Find where the given text appears and provide that cell's center as [X, Y] coordinate. 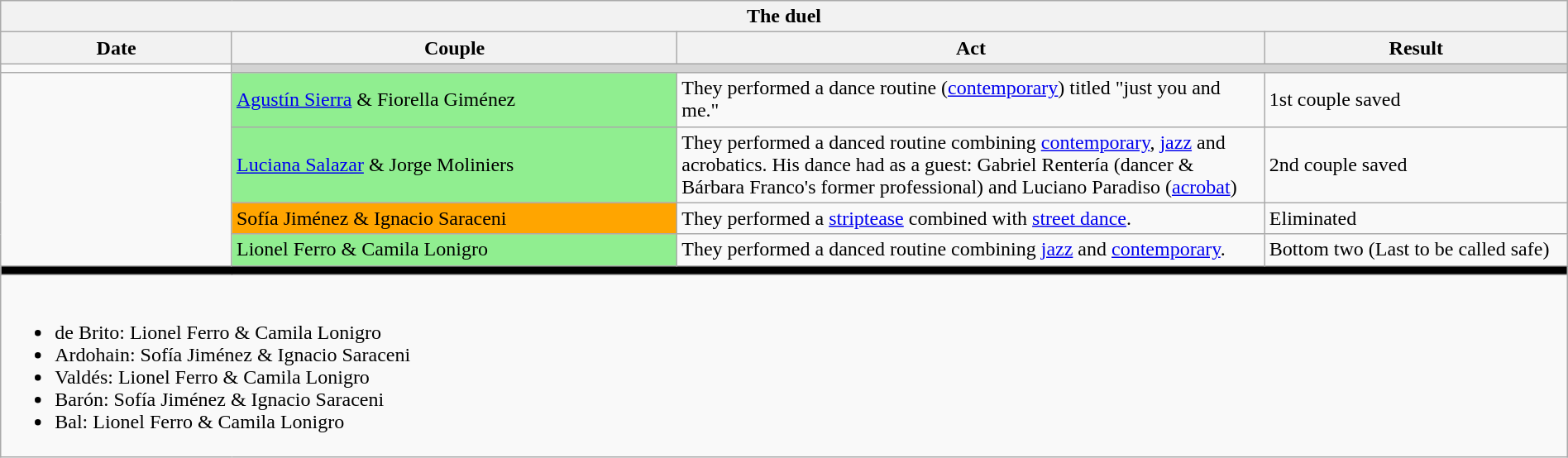
Sofía Jiménez & Ignacio Saraceni [454, 218]
They performed a striptease combined with street dance. [971, 218]
Couple [454, 48]
Luciana Salazar & Jorge Moliniers [454, 165]
The duel [784, 17]
Lionel Ferro & Camila Lonigro [454, 250]
Act [971, 48]
They performed a danced routine combining jazz and contemporary. [971, 250]
Result [1416, 48]
1st couple saved [1416, 99]
2nd couple saved [1416, 165]
Agustín Sierra & Fiorella Giménez [454, 99]
Date [117, 48]
Eliminated [1416, 218]
They performed a dance routine (contemporary) titled "just you and me." [971, 99]
Bottom two (Last to be called safe) [1416, 250]
